Locate the cell with the specified text and output its (x, y) center coordinate. 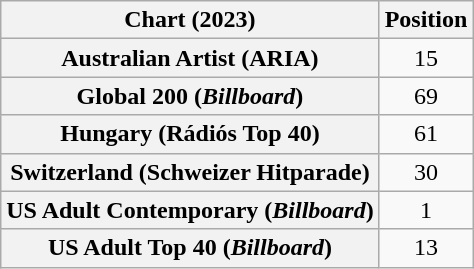
Hungary (Rádiós Top 40) (190, 134)
Position (426, 20)
Switzerland (Schweizer Hitparade) (190, 172)
Chart (2023) (190, 20)
Global 200 (Billboard) (190, 96)
15 (426, 58)
13 (426, 248)
69 (426, 96)
61 (426, 134)
US Adult Top 40 (Billboard) (190, 248)
30 (426, 172)
Australian Artist (ARIA) (190, 58)
1 (426, 210)
US Adult Contemporary (Billboard) (190, 210)
